From the cell containing the given text, extract its center point as (x, y) coordinate. 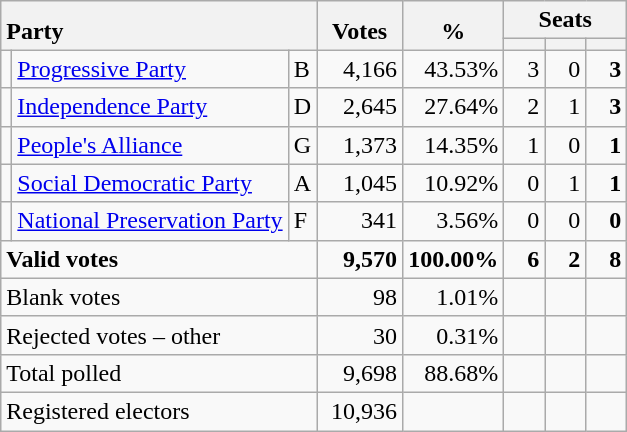
0.31% (454, 335)
341 (360, 221)
100.00% (454, 259)
30 (360, 335)
Party (159, 26)
Valid votes (159, 259)
B (302, 69)
People's Alliance (150, 145)
A (302, 183)
Progressive Party (150, 69)
Seats (566, 20)
F (302, 221)
9,570 (360, 259)
8 (606, 259)
43.53% (454, 69)
Registered electors (159, 411)
Votes (360, 26)
27.64% (454, 107)
6 (524, 259)
1,373 (360, 145)
1.01% (454, 297)
Independence Party (150, 107)
10,936 (360, 411)
1,045 (360, 183)
Social Democratic Party (150, 183)
% (454, 26)
National Preservation Party (150, 221)
98 (360, 297)
Blank votes (159, 297)
Rejected votes – other (159, 335)
88.68% (454, 373)
D (302, 107)
G (302, 145)
10.92% (454, 183)
Total polled (159, 373)
14.35% (454, 145)
3.56% (454, 221)
4,166 (360, 69)
2,645 (360, 107)
9,698 (360, 373)
